Return the (x, y) coordinate for the center point of the cell that contains the specified text.  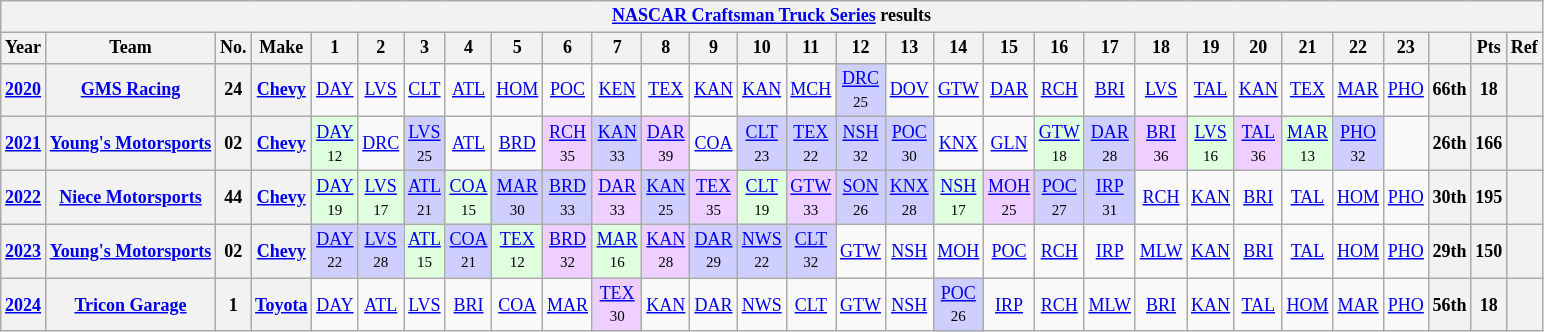
DAR29 (714, 251)
BRD (518, 144)
2 (381, 48)
29th (1450, 251)
66th (1450, 90)
11 (811, 48)
POC27 (1059, 197)
MOH25 (1010, 197)
12 (861, 48)
2022 (24, 197)
COA15 (468, 197)
GTW33 (811, 197)
SON26 (861, 197)
DRC (381, 144)
15 (1010, 48)
21 (1308, 48)
14 (958, 48)
LVS28 (381, 251)
10 (762, 48)
Tricon Garage (130, 305)
16 (1059, 48)
DAY22 (335, 251)
MOH (958, 251)
BRI36 (1160, 144)
GLN (1010, 144)
DAY12 (335, 144)
9 (714, 48)
2020 (24, 90)
4 (468, 48)
KAN28 (666, 251)
BRD32 (568, 251)
MCH (811, 90)
24 (234, 90)
DOV (909, 90)
22 (1358, 48)
BRD33 (568, 197)
56th (1450, 305)
KEN (617, 90)
26th (1450, 144)
3 (425, 48)
DAR39 (666, 144)
2021 (24, 144)
ATL21 (425, 197)
KNX (958, 144)
LVS16 (1211, 144)
CLT23 (762, 144)
6 (568, 48)
NASCAR Craftsman Truck Series results (772, 16)
Ref (1525, 48)
TAL36 (1258, 144)
150 (1489, 251)
5 (518, 48)
166 (1489, 144)
DAR33 (617, 197)
POC30 (909, 144)
13 (909, 48)
TEX22 (811, 144)
Year (24, 48)
PHO32 (1358, 144)
23 (1406, 48)
CLT32 (811, 251)
GMS Racing (130, 90)
IRP31 (1110, 197)
KNX28 (909, 197)
MAR16 (617, 251)
NWS22 (762, 251)
TEX30 (617, 305)
DAR28 (1110, 144)
ATL15 (425, 251)
KAN25 (666, 197)
COA21 (468, 251)
NSH32 (861, 144)
DAY19 (335, 197)
2024 (24, 305)
195 (1489, 197)
POC26 (958, 305)
17 (1110, 48)
8 (666, 48)
LVS25 (425, 144)
TEX35 (714, 197)
20 (1258, 48)
30th (1450, 197)
Niece Motorsports (130, 197)
Make (282, 48)
19 (1211, 48)
7 (617, 48)
2023 (24, 251)
MAR30 (518, 197)
NSH17 (958, 197)
Team (130, 48)
44 (234, 197)
DRC25 (861, 90)
GTW18 (1059, 144)
Toyota (282, 305)
TEX12 (518, 251)
No. (234, 48)
Pts (1489, 48)
RCH35 (568, 144)
MAR13 (1308, 144)
LVS17 (381, 197)
NWS (762, 305)
KAN33 (617, 144)
CLT19 (762, 197)
